Identify which cell holds the provided text, then report its [X, Y] central coordinate. 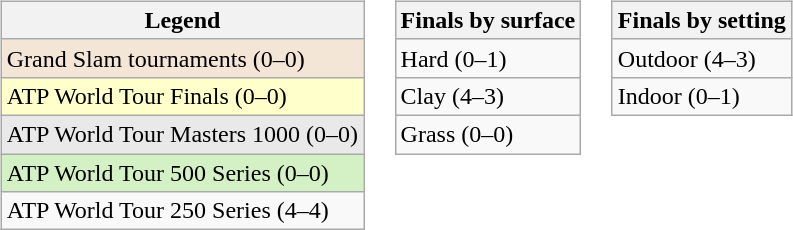
ATP World Tour 250 Series (4–4) [182, 211]
ATP World Tour Masters 1000 (0–0) [182, 134]
Grass (0–0) [488, 134]
ATP World Tour 500 Series (0–0) [182, 173]
Indoor (0–1) [702, 96]
Finals by surface [488, 20]
Clay (4–3) [488, 96]
Hard (0–1) [488, 58]
ATP World Tour Finals (0–0) [182, 96]
Grand Slam tournaments (0–0) [182, 58]
Legend [182, 20]
Outdoor (4–3) [702, 58]
Finals by setting [702, 20]
